Return the [x, y] coordinate for the center point of the cell that contains the specified text.  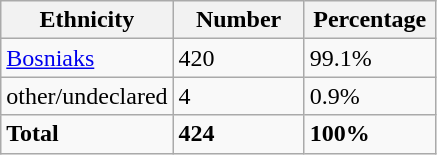
Total [87, 134]
Number [238, 20]
420 [238, 58]
100% [370, 134]
0.9% [370, 96]
Percentage [370, 20]
99.1% [370, 58]
4 [238, 96]
Bosniaks [87, 58]
other/undeclared [87, 96]
424 [238, 134]
Ethnicity [87, 20]
